Determine the (x, y) coordinate at the center of the cell enclosing the given text.  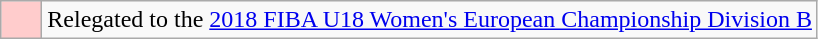
Relegated to the 2018 FIBA U18 Women's European Championship Division B (430, 20)
